Identify which cell holds the provided text, then report its (x, y) central coordinate. 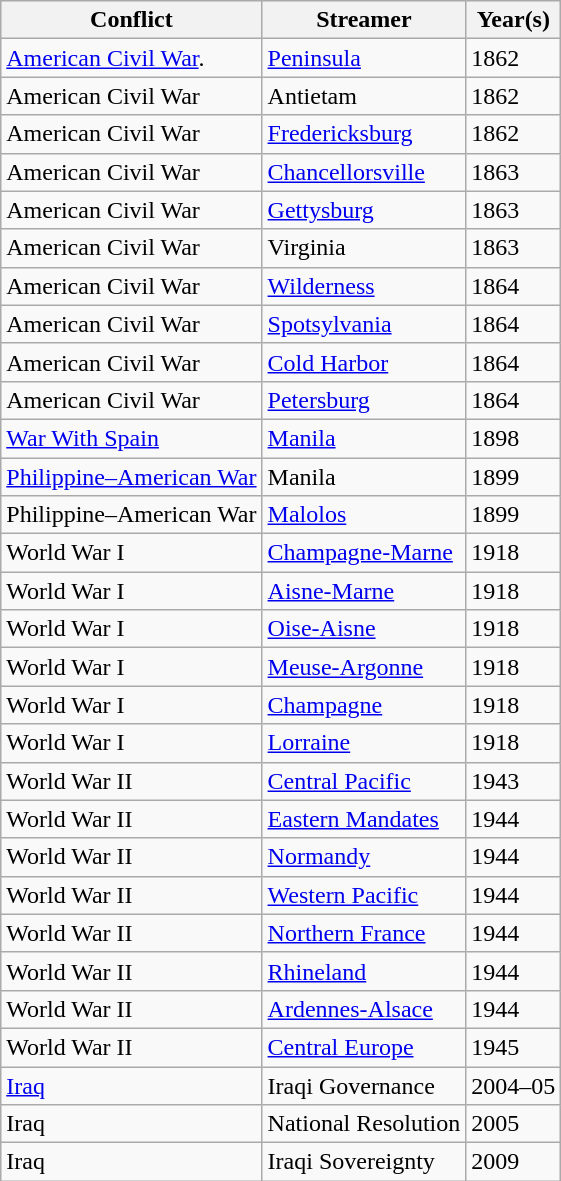
Peninsula (364, 58)
Eastern Mandates (364, 819)
Meuse-Argonne (364, 667)
Aisne-Marne (364, 591)
Virginia (364, 248)
2004–05 (514, 1085)
Fredericksburg (364, 134)
Malolos (364, 515)
Central Pacific (364, 781)
Central Europe (364, 1047)
Champagne (364, 705)
1945 (514, 1047)
Gettysburg (364, 210)
Iraqi Sovereignty (364, 1162)
American Civil War. (132, 58)
Rhineland (364, 971)
Antietam (364, 96)
Ardennes-Alsace (364, 1009)
Cold Harbor (364, 362)
National Resolution (364, 1124)
Conflict (132, 20)
War With Spain (132, 438)
Spotsylvania (364, 324)
Iraqi Governance (364, 1085)
Wilderness (364, 286)
2009 (514, 1162)
Champagne-Marne (364, 553)
1943 (514, 781)
Chancellorsville (364, 172)
Streamer (364, 20)
Northern France (364, 933)
Petersburg (364, 400)
2005 (514, 1124)
1898 (514, 438)
Normandy (364, 857)
Oise-Aisne (364, 629)
Lorraine (364, 743)
Western Pacific (364, 895)
Year(s) (514, 20)
